Scan for the cell matching the given text and deliver its (x, y) coordinate at center. 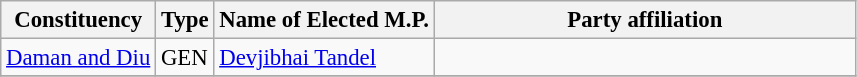
Constituency (78, 20)
Devjibhai Tandel (324, 58)
Party affiliation (644, 20)
Name of Elected M.P. (324, 20)
GEN (185, 58)
Type (185, 20)
Daman and Diu (78, 58)
